Determine the (x, y) coordinate at the center of the cell enclosing the given text.  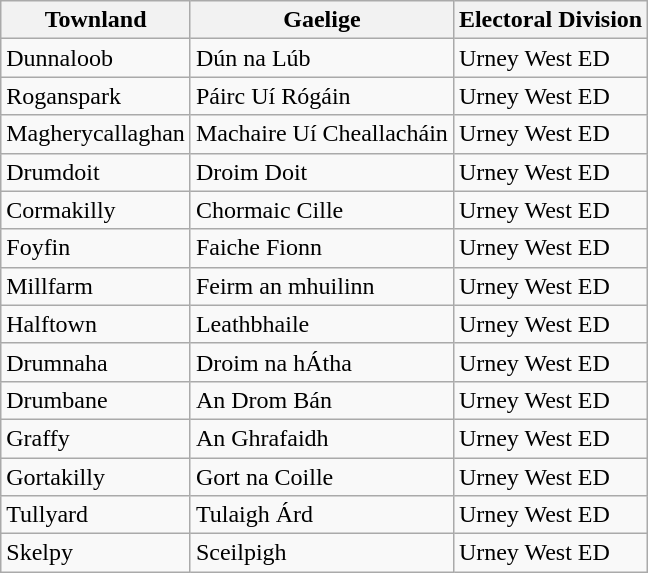
Faiche Fionn (322, 248)
Halftown (96, 324)
Dunnaloob (96, 58)
Electoral Division (550, 20)
Feirm an mhuilinn (322, 286)
Gaelige (322, 20)
Leathbhaile (322, 324)
Magherycallaghan (96, 134)
An Drom Bán (322, 400)
Droim Doit (322, 172)
An Ghrafaidh (322, 438)
Dún na Lúb (322, 58)
Drumdoit (96, 172)
Townland (96, 20)
Roganspark (96, 96)
Drumbane (96, 400)
Páirc Uí Rógáin (322, 96)
Droim na hÁtha (322, 362)
Machaire Uí Cheallacháin (322, 134)
Millfarm (96, 286)
Cormakilly (96, 210)
Tullyard (96, 515)
Tulaigh Árd (322, 515)
Foyfin (96, 248)
Gort na Coille (322, 477)
Gortakilly (96, 477)
Graffy (96, 438)
Skelpy (96, 553)
Drumnaha (96, 362)
Chormaic Cille (322, 210)
Sceilpigh (322, 553)
